Capture the cell that displays the provided text and extract its [X, Y] central coordinate. 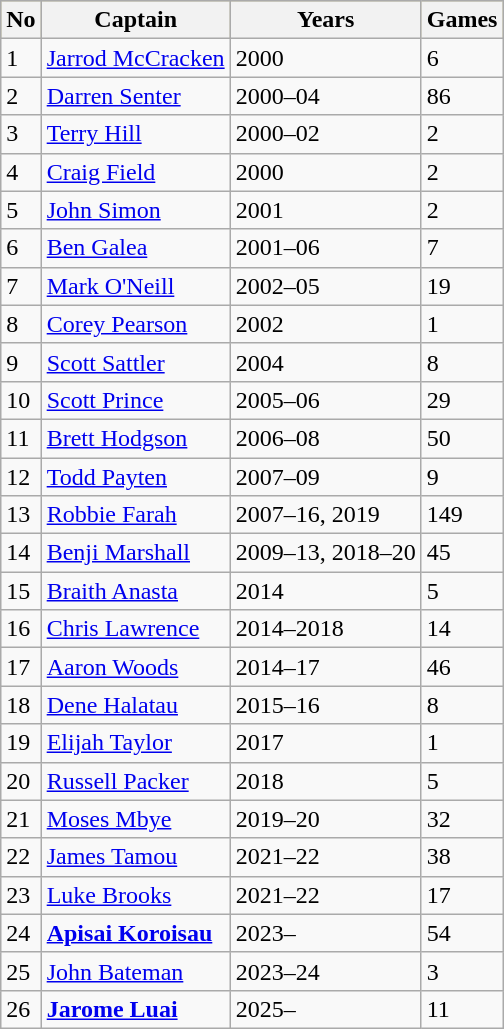
John Simon [136, 210]
Moses Mbye [136, 819]
Benji Marshall [136, 553]
2014 [326, 591]
2007–16, 2019 [326, 515]
Captain [136, 20]
2004 [326, 362]
Corey Pearson [136, 324]
Craig Field [136, 172]
Games [462, 20]
Scott Sattler [136, 362]
James Tamou [136, 857]
50 [462, 438]
2002–05 [326, 286]
16 [21, 629]
Braith Anasta [136, 591]
149 [462, 515]
86 [462, 96]
22 [21, 857]
10 [21, 400]
20 [21, 781]
2019–20 [326, 819]
Russell Packer [136, 781]
21 [21, 819]
13 [21, 515]
Terry Hill [136, 134]
Jarrod McCracken [136, 58]
Mark O'Neill [136, 286]
2023– [326, 933]
24 [21, 933]
2017 [326, 743]
2007–09 [326, 477]
2014–2018 [326, 629]
Years [326, 20]
2025– [326, 1009]
Dene Halatau [136, 705]
2014–17 [326, 667]
18 [21, 705]
Brett Hodgson [136, 438]
2002 [326, 324]
2005–06 [326, 400]
2000–04 [326, 96]
Jarome Luai [136, 1009]
32 [462, 819]
Chris Lawrence [136, 629]
Luke Brooks [136, 895]
Apisai Koroisau [136, 933]
John Bateman [136, 971]
23 [21, 895]
2000–02 [326, 134]
Robbie Farah [136, 515]
2023–24 [326, 971]
15 [21, 591]
2018 [326, 781]
2015–16 [326, 705]
46 [462, 667]
Darren Senter [136, 96]
Elijah Taylor [136, 743]
Todd Payten [136, 477]
38 [462, 857]
2001–06 [326, 248]
Ben Galea [136, 248]
54 [462, 933]
Aaron Woods [136, 667]
Scott Prince [136, 400]
No [21, 20]
29 [462, 400]
2009–13, 2018–20 [326, 553]
45 [462, 553]
4 [21, 172]
2001 [326, 210]
2006–08 [326, 438]
25 [21, 971]
26 [21, 1009]
12 [21, 477]
